Locate the cell with the specified text and output its (x, y) center coordinate. 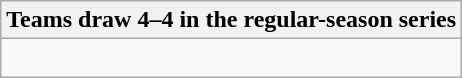
Teams draw 4–4 in the regular-season series (232, 20)
